Scan for the cell matching the given text and deliver its [x, y] coordinate at center. 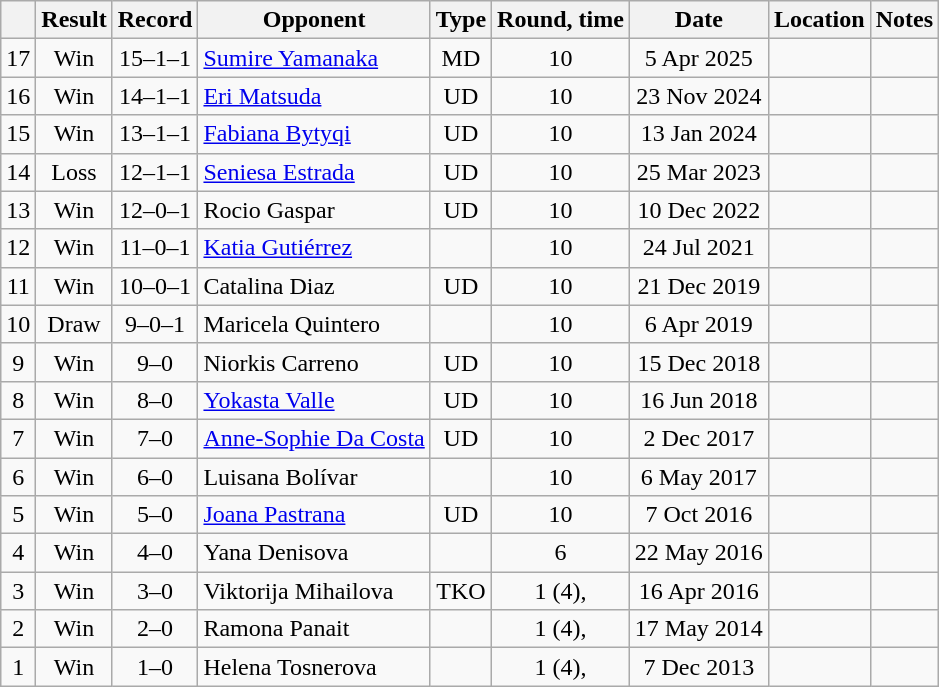
8 [18, 400]
12–0–1 [155, 210]
16 [18, 96]
6 May 2017 [698, 477]
Date [698, 20]
21 Dec 2019 [698, 286]
Record [155, 20]
Rocio Gaspar [314, 210]
17 May 2014 [698, 629]
Catalina Diaz [314, 286]
Helena Tosnerova [314, 667]
Joana Pastrana [314, 515]
15–1–1 [155, 58]
16 Apr 2016 [698, 591]
5–0 [155, 515]
2–0 [155, 629]
9–0–1 [155, 324]
Result [74, 20]
14–1–1 [155, 96]
13 Jan 2024 [698, 134]
15 Dec 2018 [698, 362]
17 [18, 58]
10–0–1 [155, 286]
12–1–1 [155, 172]
Luisana Bolívar [314, 477]
5 [18, 515]
Viktorija Mihailova [314, 591]
3 [18, 591]
13 [18, 210]
22 May 2016 [698, 553]
16 Jun 2018 [698, 400]
Type [460, 20]
11 [18, 286]
15 [18, 134]
9–0 [155, 362]
Yana Denisova [314, 553]
Round, time [561, 20]
Maricela Quintero [314, 324]
3–0 [155, 591]
Fabiana Bytyqi [314, 134]
TKO [460, 591]
MD [460, 58]
Sumire Yamanaka [314, 58]
5 Apr 2025 [698, 58]
Eri Matsuda [314, 96]
Niorkis Carreno [314, 362]
13–1–1 [155, 134]
Seniesa Estrada [314, 172]
7–0 [155, 438]
12 [18, 248]
6–0 [155, 477]
6 Apr 2019 [698, 324]
4 [18, 553]
Loss [74, 172]
2 Dec 2017 [698, 438]
7 Dec 2013 [698, 667]
4–0 [155, 553]
1 [18, 667]
Katia Gutiérrez [314, 248]
Location [819, 20]
7 Oct 2016 [698, 515]
Yokasta Valle [314, 400]
7 [18, 438]
9 [18, 362]
8–0 [155, 400]
24 Jul 2021 [698, 248]
10 Dec 2022 [698, 210]
Anne-Sophie Da Costa [314, 438]
Opponent [314, 20]
25 Mar 2023 [698, 172]
14 [18, 172]
Ramona Panait [314, 629]
11–0–1 [155, 248]
2 [18, 629]
23 Nov 2024 [698, 96]
Draw [74, 324]
Notes [904, 20]
1–0 [155, 667]
